Search for the cell housing the specified text and yield its [x, y] center coordinate. 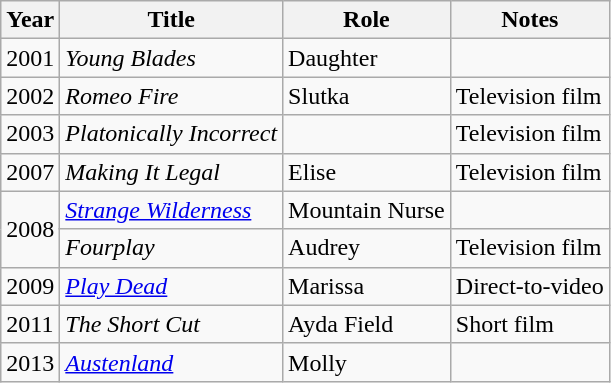
Elise [367, 172]
2003 [30, 134]
Slutka [367, 96]
Play Dead [172, 286]
2011 [30, 324]
Marissa [367, 286]
Title [172, 20]
2009 [30, 286]
Young Blades [172, 58]
2008 [30, 229]
Strange Wilderness [172, 210]
Direct-to-video [530, 286]
Daughter [367, 58]
Mountain Nurse [367, 210]
The Short Cut [172, 324]
Austenland [172, 362]
2007 [30, 172]
Role [367, 20]
Fourplay [172, 248]
Ayda Field [367, 324]
2013 [30, 362]
Platonically Incorrect [172, 134]
Short film [530, 324]
Molly [367, 362]
2001 [30, 58]
Year [30, 20]
Making It Legal [172, 172]
Audrey [367, 248]
Romeo Fire [172, 96]
2002 [30, 96]
Notes [530, 20]
